Determine the [x, y] coordinate at the center of the cell enclosing the given text.  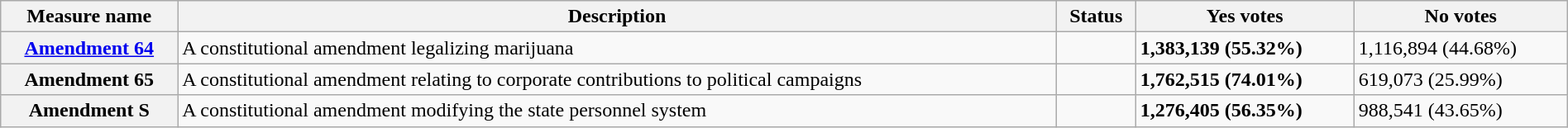
No votes [1460, 17]
A constitutional amendment modifying the state personnel system [617, 111]
A constitutional amendment relating to corporate contributions to political campaigns [617, 79]
1,276,405 (56.35%) [1245, 111]
Amendment S [89, 111]
619,073 (25.99%) [1460, 79]
A constitutional amendment legalizing marijuana [617, 48]
1,762,515 (74.01%) [1245, 79]
Amendment 64 [89, 48]
988,541 (43.65%) [1460, 111]
Amendment 65 [89, 79]
Description [617, 17]
1,116,894 (44.68%) [1460, 48]
Status [1096, 17]
Yes votes [1245, 17]
Measure name [89, 17]
1,383,139 (55.32%) [1245, 48]
